Extract the [x, y] coordinate from the center of the cell holding the provided text.  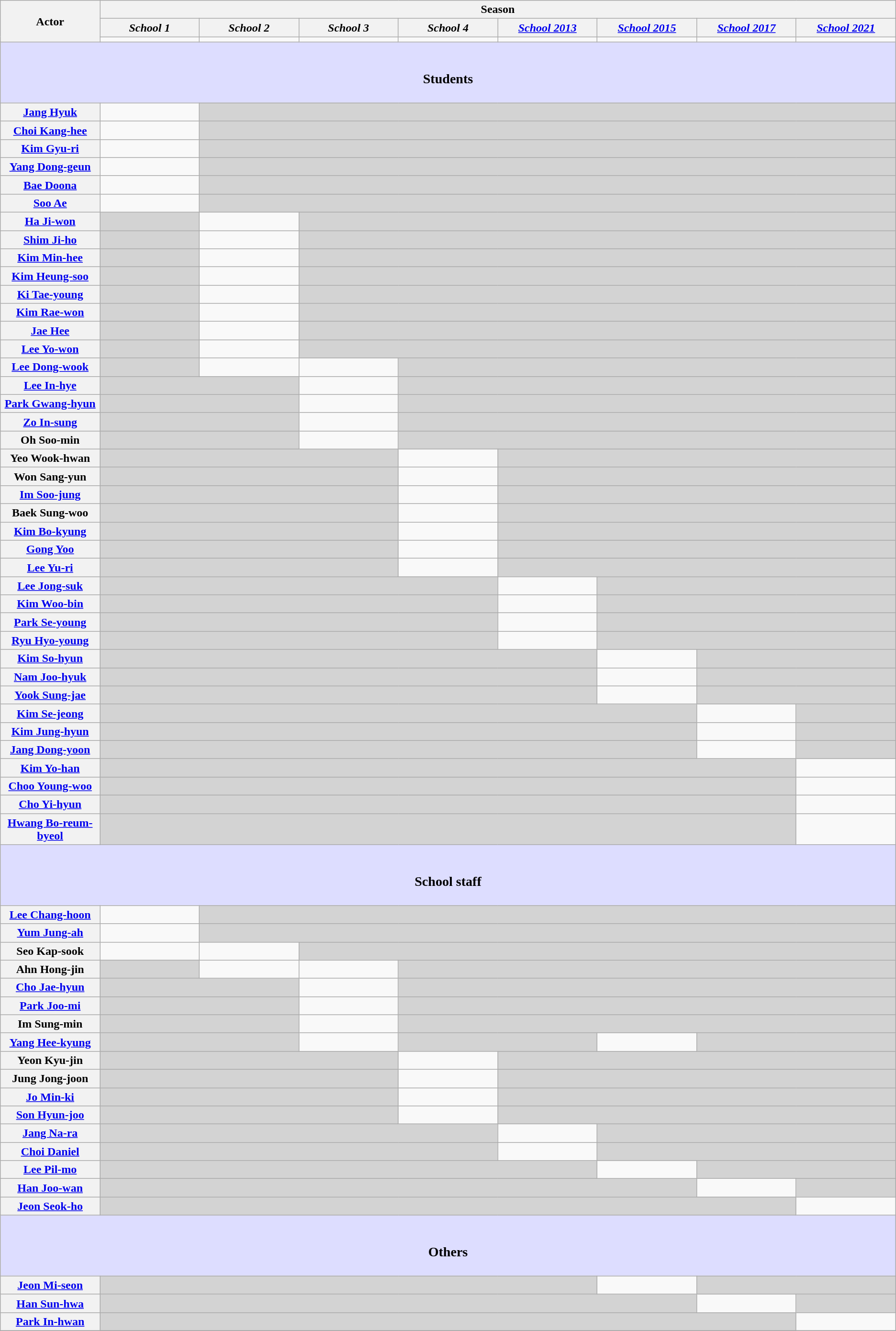
Lee In-hye [50, 385]
Jang Dong-yoon [50, 749]
Ryu Hyo-young [50, 640]
Lee Yo-won [50, 349]
Kim So-hyun [50, 659]
Kim Jung-hyun [50, 731]
Son Hyun-joo [50, 1115]
Zo In-sung [50, 422]
Soo Ae [50, 203]
Jung Jong-joon [50, 1078]
School 4 [448, 28]
Park Se-young [50, 622]
Jang Na-ra [50, 1133]
Hwang Bo-reum-byeol [50, 829]
Oh Soo-min [50, 440]
School 1 [150, 28]
Kim Gyu-ri [50, 148]
School 2 [249, 28]
Jeon Mi-seon [50, 1285]
School staff [448, 875]
Kim Min-hee [50, 258]
School 2013 [548, 28]
Students [448, 73]
Season [498, 10]
Lee Chang-hoon [50, 915]
Cho Yi-hyun [50, 805]
Han Sun-hwa [50, 1303]
Shim Ji-ho [50, 240]
Kim Woo-bin [50, 604]
Yang Dong-geun [50, 167]
Park In-hwan [50, 1321]
Won Sang-yun [50, 476]
Lee Pil-mo [50, 1170]
Others [448, 1245]
Park Gwang-hyun [50, 403]
Ki Tae-young [50, 294]
Jo Min-ki [50, 1096]
Choo Young-woo [50, 786]
Han Joo-wan [50, 1188]
Kim Rae-won [50, 313]
School 2017 [746, 28]
Choi Kang-hee [50, 130]
Im Soo-jung [50, 494]
Gong Yoo [50, 549]
Lee Dong-wook [50, 367]
Lee Yu-ri [50, 568]
Nam Joo-hyuk [50, 677]
Yook Sung-jae [50, 695]
Cho Jae-hyun [50, 987]
Seo Kap-sook [50, 951]
Bae Doona [50, 185]
Kim Se-jeong [50, 713]
Kim Heung-soo [50, 276]
Yeon Kyu-jin [50, 1060]
Baek Sung-woo [50, 513]
Jang Hyuk [50, 112]
Actor [50, 21]
Yum Jung-ah [50, 933]
Lee Jong-suk [50, 586]
Kim Yo-han [50, 768]
Jae Hee [50, 331]
Im Sung-min [50, 1024]
Yang Hee-kyung [50, 1042]
School 3 [348, 28]
Jeon Seok-ho [50, 1206]
Choi Daniel [50, 1152]
Park Joo-mi [50, 1006]
School 2015 [647, 28]
School 2021 [846, 28]
Kim Bo-kyung [50, 531]
Yeo Wook-hwan [50, 458]
Ahn Hong-jin [50, 969]
Ha Ji-won [50, 222]
